Detect which cell encompasses the target text, then output its [x, y] center coordinate. 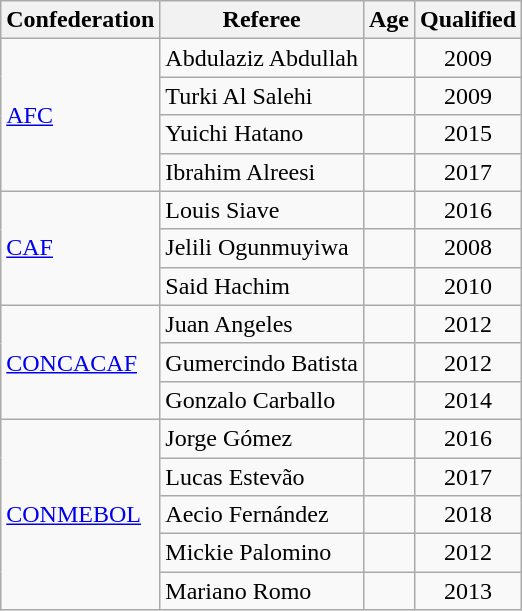
Gumercindo Batista [262, 362]
Mariano Romo [262, 591]
Mickie Palomino [262, 553]
Louis Siave [262, 210]
Said Hachim [262, 286]
Gonzalo Carballo [262, 400]
CONMEBOL [80, 514]
2010 [468, 286]
2015 [468, 134]
2018 [468, 515]
Turki Al Salehi [262, 96]
2008 [468, 248]
Yuichi Hatano [262, 134]
Confederation [80, 20]
Qualified [468, 20]
CONCACAF [80, 362]
Ibrahim Alreesi [262, 172]
Lucas Estevão [262, 477]
2013 [468, 591]
Jorge Gómez [262, 438]
Referee [262, 20]
Juan Angeles [262, 324]
CAF [80, 248]
AFC [80, 115]
Age [388, 20]
2014 [468, 400]
Jelili Ogunmuyiwa [262, 248]
Aecio Fernández [262, 515]
Abdulaziz Abdullah [262, 58]
